Pinpoint the cell where the given text exists, returning its [x, y] midpoint coordinate. 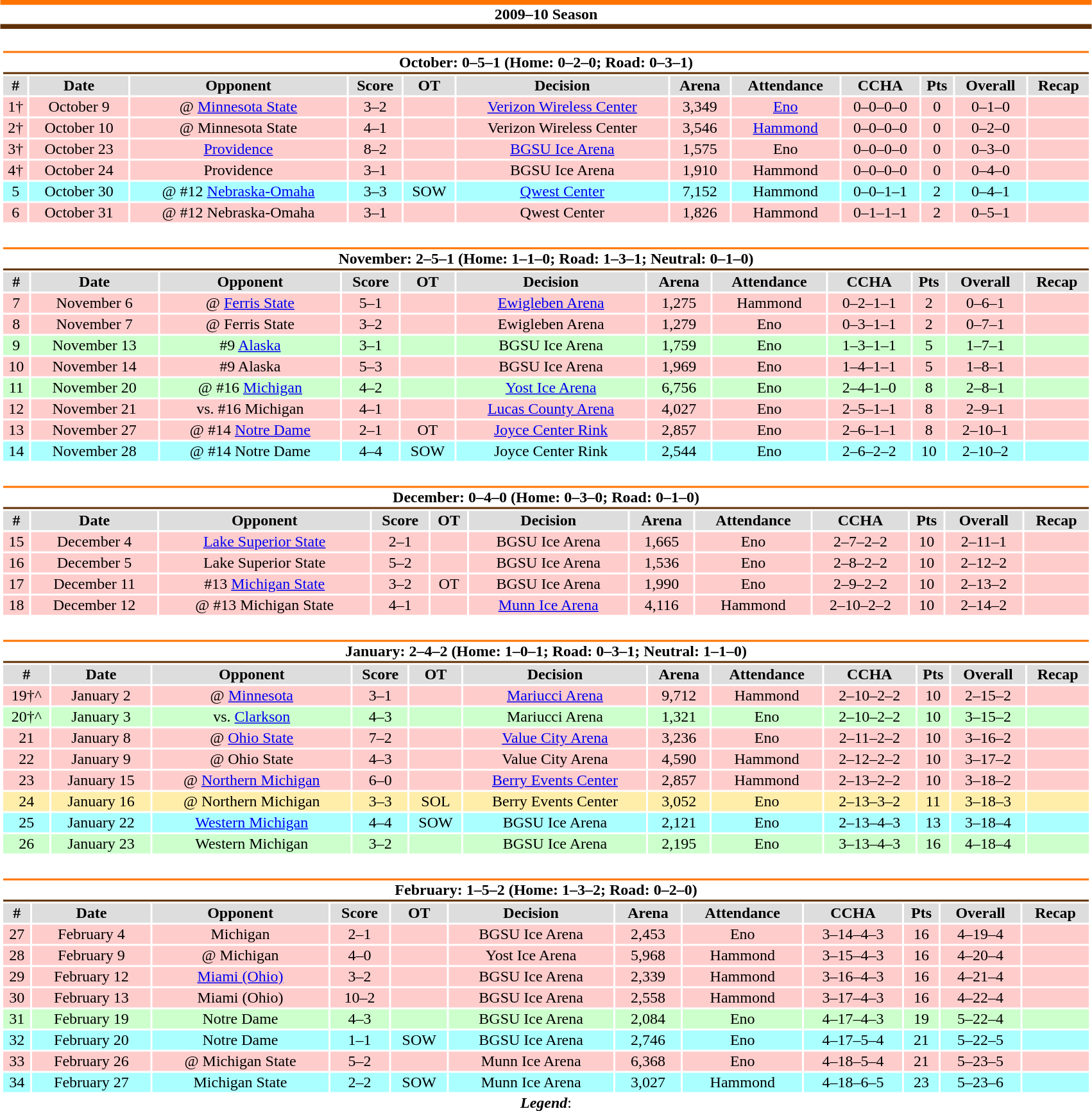
December 4 [95, 542]
2–14–2 [984, 605]
Lucas County Arena [550, 409]
2–10–2 [985, 451]
3–17–4–3 [853, 997]
3,052 [679, 801]
1,990 [662, 584]
1,321 [679, 717]
2–10–1 [985, 430]
0–1–0 [991, 107]
4–18–5–4 [853, 1062]
4–19–4 [980, 935]
9,712 [679, 696]
6–0 [380, 781]
January 15 [101, 781]
3–13–4–3 [869, 844]
0–3–1–1 [869, 324]
2009–10 Season [546, 14]
3,236 [679, 738]
19†^ [26, 696]
1–8–1 [985, 366]
October 23 [79, 149]
2–15–2 [988, 696]
34 [17, 1082]
November 27 [94, 430]
2–2 [359, 1082]
2–12–2–2 [869, 759]
5–3 [371, 366]
5–1 [371, 303]
3,546 [699, 128]
1,665 [662, 542]
1,969 [679, 366]
November 7 [94, 324]
8–2 [375, 149]
5–23–6 [980, 1082]
2–7–2–2 [860, 542]
January: 2–4–2 (Home: 1–0–1; Road: 0–3–1; Neutral: 1–1–0) [545, 652]
1–1 [359, 1040]
27 [17, 935]
26 [26, 844]
1–4–1–1 [869, 366]
2–11–1 [984, 542]
2–8–1 [985, 388]
2–6–2–2 [869, 451]
January 8 [101, 738]
@ Michigan State [240, 1062]
October 10 [79, 128]
4–17–4–3 [853, 1019]
29 [17, 977]
3† [15, 149]
2,121 [679, 823]
1–7–1 [985, 346]
2,195 [679, 844]
2–8–2–2 [860, 563]
January 22 [101, 823]
4–21–4 [980, 977]
19 [921, 1019]
November: 2–5–1 (Home: 1–1–0; Road: 1–3–1; Neutral: 0–1–0) [545, 259]
3–16–4–3 [853, 977]
2† [15, 128]
4–18–6–5 [853, 1082]
February 27 [91, 1082]
3–14–4–3 [853, 935]
vs. #16 Michigan [250, 409]
30 [17, 997]
0–2–1–1 [869, 303]
December 12 [95, 605]
January 23 [101, 844]
0–4–0 [991, 170]
2–9–2–2 [860, 584]
#13 Michigan State [264, 584]
February 20 [91, 1040]
November 13 [94, 346]
December: 0–4–0 (Home: 0–3–0; Road: 0–1–0) [545, 498]
1† [15, 107]
October 24 [79, 170]
1,279 [679, 324]
2,453 [648, 935]
3,349 [699, 107]
6,368 [648, 1062]
3–15–2 [988, 717]
9 [16, 346]
2,558 [648, 997]
0–7–1 [985, 324]
0–1–1–1 [880, 212]
2–13–3–2 [869, 801]
1,826 [699, 212]
7 [16, 303]
2–13–2–2 [869, 781]
2–12–2 [984, 563]
January 9 [101, 759]
Michigan [240, 935]
3–18–2 [988, 781]
2–11–2–2 [869, 738]
4–17–5–4 [853, 1040]
0–4–1 [991, 192]
7,152 [699, 192]
1,910 [699, 170]
17 [16, 584]
February: 1–5–2 (Home: 1–3–2; Road: 0–2–0) [545, 890]
SOL [436, 801]
1–3–1–1 [869, 346]
22 [26, 759]
vs. Clarkson [252, 717]
2–9–1 [985, 409]
0–2–0 [991, 128]
4–18–4 [988, 844]
4,027 [679, 409]
3–17–2 [988, 759]
October: 0–5–1 (Home: 0–2–0; Road: 0–3–1) [545, 63]
February 19 [91, 1019]
@ #16 Michigan [250, 388]
February 13 [91, 997]
January 2 [101, 696]
January 16 [101, 801]
0–6–1 [985, 303]
1,575 [699, 149]
2–4–1–0 [869, 388]
10–2 [359, 997]
4–20–4 [980, 955]
31 [17, 1019]
November 21 [94, 409]
5–22–4 [980, 1019]
December 11 [95, 584]
4–0 [359, 955]
@ #13 Michigan State [264, 605]
Michigan State [240, 1082]
5,968 [648, 955]
2,746 [648, 1040]
6,756 [679, 388]
October 30 [79, 192]
2,084 [648, 1019]
5–23–5 [980, 1062]
2–13–4–3 [869, 823]
28 [17, 955]
November 28 [94, 451]
January 3 [101, 717]
1,759 [679, 346]
@ Minnesota [252, 696]
12 [16, 409]
2–13–2 [984, 584]
4,116 [662, 605]
2,544 [679, 451]
0–5–1 [991, 212]
5–22–5 [980, 1040]
24 [26, 801]
3,027 [648, 1082]
February 12 [91, 977]
18 [16, 605]
2,339 [648, 977]
November 14 [94, 366]
February 9 [91, 955]
4–22–4 [980, 997]
October 31 [79, 212]
February 26 [91, 1062]
@ Michigan [240, 955]
3–18–3 [988, 801]
3–15–4–3 [853, 955]
1,275 [679, 303]
15 [16, 542]
4–2 [371, 388]
33 [17, 1062]
1,536 [662, 563]
14 [16, 451]
7–2 [380, 738]
0–3–0 [991, 149]
February 4 [91, 935]
32 [17, 1040]
4† [15, 170]
3–18–4 [988, 823]
2–6–1–1 [869, 430]
October 9 [79, 107]
December 5 [95, 563]
6 [15, 212]
November 6 [94, 303]
3–16–2 [988, 738]
20†^ [26, 717]
November 20 [94, 388]
25 [26, 823]
4,590 [679, 759]
0–0–1–1 [880, 192]
2–5–1–1 [869, 409]
